Detect which cell encompasses the target text, then output its [X, Y] center coordinate. 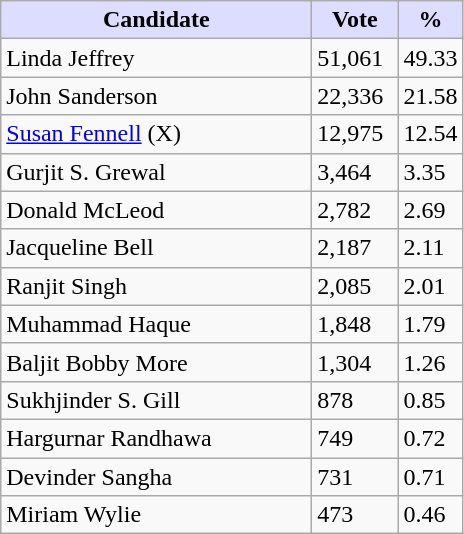
0.85 [430, 400]
John Sanderson [156, 96]
51,061 [355, 58]
2.69 [430, 210]
0.72 [430, 438]
2,782 [355, 210]
0.46 [430, 515]
1,304 [355, 362]
Linda Jeffrey [156, 58]
3.35 [430, 172]
Baljit Bobby More [156, 362]
2.01 [430, 286]
Jacqueline Bell [156, 248]
Ranjit Singh [156, 286]
1,848 [355, 324]
% [430, 20]
12,975 [355, 134]
12.54 [430, 134]
2,085 [355, 286]
3,464 [355, 172]
2,187 [355, 248]
Hargurnar Randhawa [156, 438]
1.79 [430, 324]
22,336 [355, 96]
49.33 [430, 58]
878 [355, 400]
Miriam Wylie [156, 515]
Gurjit S. Grewal [156, 172]
0.71 [430, 477]
21.58 [430, 96]
Muhammad Haque [156, 324]
Susan Fennell (X) [156, 134]
473 [355, 515]
749 [355, 438]
Candidate [156, 20]
2.11 [430, 248]
Vote [355, 20]
1.26 [430, 362]
Sukhjinder S. Gill [156, 400]
Donald McLeod [156, 210]
731 [355, 477]
Devinder Sangha [156, 477]
